Locate the cell with the specified text and output its [X, Y] center coordinate. 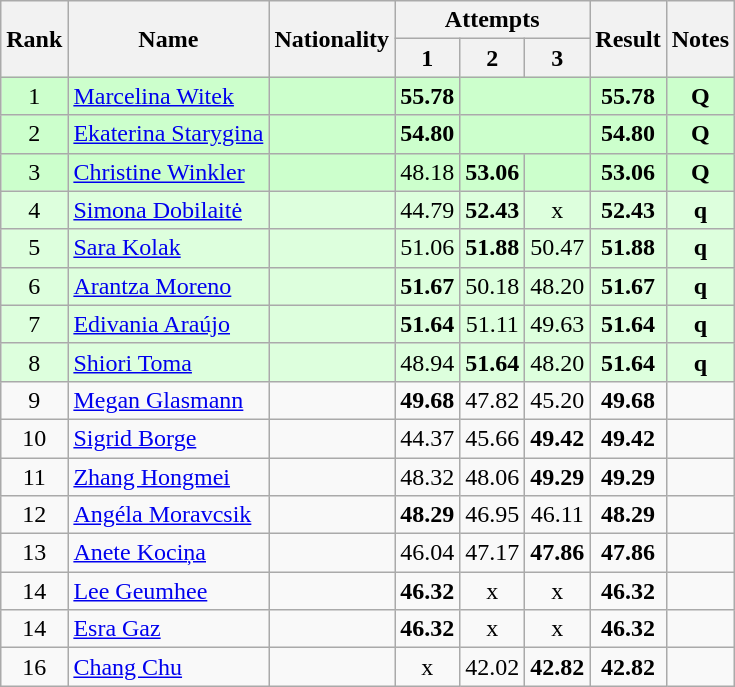
Notes [700, 39]
47.82 [492, 400]
Rank [34, 39]
45.66 [492, 438]
7 [34, 324]
48.18 [428, 172]
5 [34, 248]
51.11 [492, 324]
Marcelina Witek [168, 96]
46.04 [428, 553]
47.17 [492, 553]
8 [34, 362]
Chang Chu [168, 667]
Sigrid Borge [168, 438]
Simona Dobilaitė [168, 210]
44.79 [428, 210]
Megan Glasmann [168, 400]
Attempts [492, 20]
Nationality [332, 39]
Christine Winkler [168, 172]
4 [34, 210]
Angéla Moravcsik [168, 515]
16 [34, 667]
44.37 [428, 438]
46.11 [558, 515]
Zhang Hongmei [168, 477]
48.94 [428, 362]
Lee Geumhee [168, 591]
42.02 [492, 667]
49.63 [558, 324]
Name [168, 39]
Arantza Moreno [168, 286]
6 [34, 286]
11 [34, 477]
50.47 [558, 248]
48.06 [492, 477]
Result [628, 39]
Anete Kociņa [168, 553]
Esra Gaz [168, 629]
45.20 [558, 400]
Shiori Toma [168, 362]
46.95 [492, 515]
10 [34, 438]
50.18 [492, 286]
9 [34, 400]
Ekaterina Starygina [168, 134]
Edivania Araújo [168, 324]
48.32 [428, 477]
Sara Kolak [168, 248]
51.06 [428, 248]
12 [34, 515]
13 [34, 553]
